For the text-containing cell, return its midpoint in [X, Y] coordinate format. 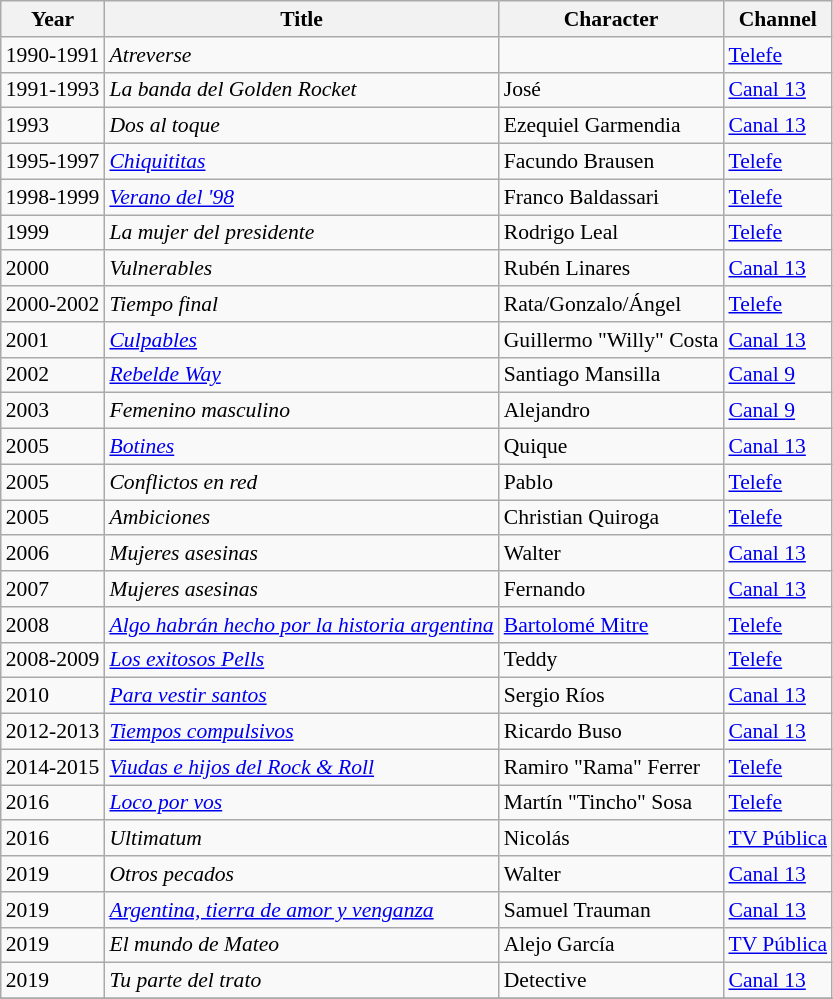
Verano del '98 [301, 197]
Ramiro "Rama" Ferrer [612, 767]
Ezequiel Garmendia [612, 126]
1990-1991 [53, 55]
Argentina, tierra de amor y venganza [301, 910]
Martín "Tincho" Sosa [612, 803]
2002 [53, 375]
Alejo García [612, 945]
Fernando [612, 589]
Year [53, 19]
Otros pecados [301, 874]
Character [612, 19]
La banda del Golden Rocket [301, 90]
Loco por vos [301, 803]
Culpables [301, 340]
Franco Baldassari [612, 197]
2003 [53, 411]
Rata/Gonzalo/Ángel [612, 304]
Samuel Trauman [612, 910]
2012-2013 [53, 732]
Chiquititas [301, 162]
Tiempos compulsivos [301, 732]
Dos al toque [301, 126]
Rebelde Way [301, 375]
2001 [53, 340]
Tiempo final [301, 304]
Christian Quiroga [612, 518]
Rodrigo Leal [612, 233]
Title [301, 19]
Femenino masculino [301, 411]
Detective [612, 981]
2006 [53, 554]
Los exitosos Pells [301, 660]
2000-2002 [53, 304]
Guillermo "Willy" Costa [612, 340]
2014-2015 [53, 767]
2008 [53, 625]
2008-2009 [53, 660]
Ultimatum [301, 839]
1993 [53, 126]
El mundo de Mateo [301, 945]
Facundo Brausen [612, 162]
Atreverse [301, 55]
José [612, 90]
Tu parte del trato [301, 981]
2007 [53, 589]
Sergio Ríos [612, 696]
Vulnerables [301, 269]
1991-1993 [53, 90]
Teddy [612, 660]
Alejandro [612, 411]
Bartolomé Mitre [612, 625]
1998-1999 [53, 197]
Pablo [612, 482]
2000 [53, 269]
Para vestir santos [301, 696]
La mujer del presidente [301, 233]
Viudas e hijos del Rock & Roll [301, 767]
Quique [612, 447]
Rubén Linares [612, 269]
Ricardo Buso [612, 732]
Conflictos en red [301, 482]
Channel [778, 19]
1995-1997 [53, 162]
Algo habrán hecho por la historia argentina [301, 625]
Nicolás [612, 839]
2010 [53, 696]
Ambiciones [301, 518]
Santiago Mansilla [612, 375]
Botines [301, 447]
1999 [53, 233]
